Determine the (X, Y) coordinate at the center of the cell enclosing the given text.  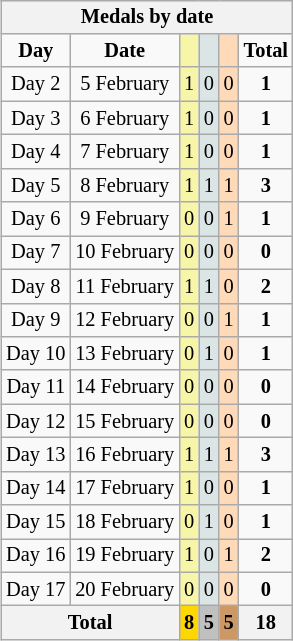
Day 13 (36, 455)
Day 17 (36, 589)
10 February (124, 253)
Day 12 (36, 421)
18 February (124, 522)
Day 10 (36, 354)
Day (36, 51)
17 February (124, 488)
19 February (124, 556)
Date (124, 51)
Day 14 (36, 488)
18 (266, 623)
11 February (124, 286)
16 February (124, 455)
Medals by date (147, 17)
Day 16 (36, 556)
Day 4 (36, 152)
15 February (124, 421)
Day 2 (36, 84)
Day 6 (36, 219)
Day 9 (36, 320)
Day 8 (36, 286)
Day 3 (36, 118)
7 February (124, 152)
5 February (124, 84)
Day 11 (36, 387)
Day 15 (36, 522)
12 February (124, 320)
20 February (124, 589)
9 February (124, 219)
13 February (124, 354)
8 February (124, 185)
14 February (124, 387)
Day 5 (36, 185)
Day 7 (36, 253)
6 February (124, 118)
8 (189, 623)
